Identify which cell holds the provided text, then report its [x, y] central coordinate. 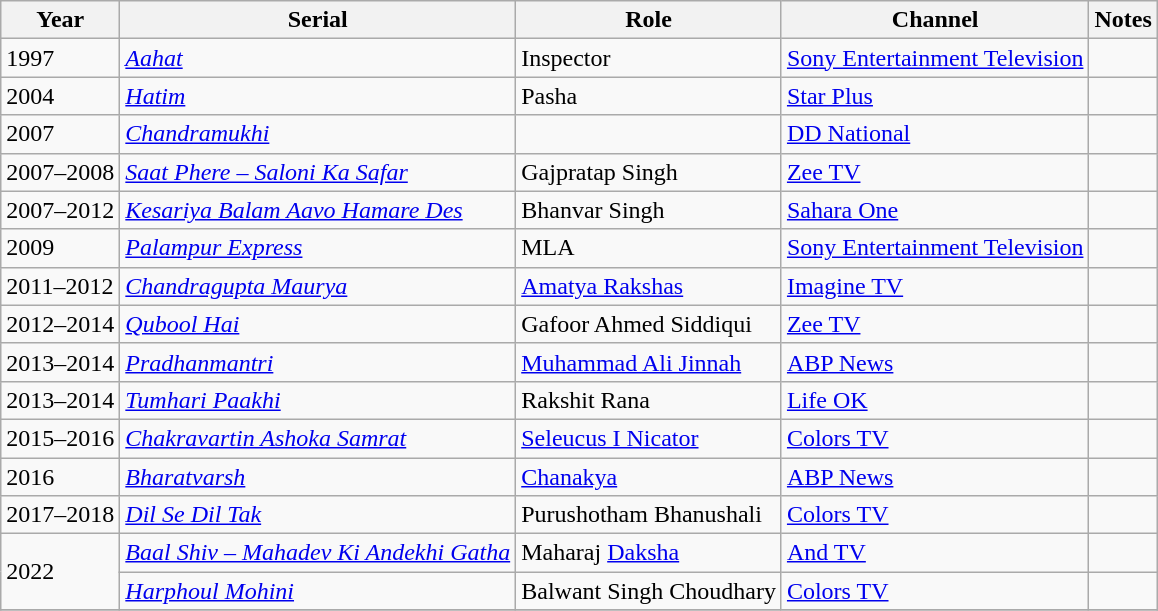
Purushotham Bhanushali [649, 515]
Gajpratap Singh [649, 172]
Star Plus [935, 96]
Sahara One [935, 210]
Chanakya [649, 477]
Hatim [318, 96]
Imagine TV [935, 286]
Chakravartin Ashoka Samrat [318, 438]
2007–2012 [60, 210]
2007 [60, 134]
Amatya Rakshas [649, 286]
Notes [1123, 20]
Chandragupta Maurya [318, 286]
Life OK [935, 400]
Pradhanmantri [318, 362]
Harphoul Mohini [318, 591]
And TV [935, 553]
Serial [318, 20]
Chandramukhi [318, 134]
Bhanvar Singh [649, 210]
2022 [60, 572]
Dil Se Dil Tak [318, 515]
Seleucus I Nicator [649, 438]
Tumhari Paakhi [318, 400]
2011–2012 [60, 286]
2009 [60, 248]
MLA [649, 248]
2016 [60, 477]
Gafoor Ahmed Siddiqui [649, 324]
1997 [60, 58]
Channel [935, 20]
Maharaj Daksha [649, 553]
DD National [935, 134]
Aahat [318, 58]
Bharatvarsh [318, 477]
Balwant Singh Choudhary [649, 591]
Kesariya Balam Aavo Hamare Des [318, 210]
2017–2018 [60, 515]
Rakshit Rana [649, 400]
Pasha [649, 96]
2007–2008 [60, 172]
Year [60, 20]
Saat Phere – Saloni Ka Safar [318, 172]
2004 [60, 96]
Role [649, 20]
Inspector [649, 58]
Baal Shiv – Mahadev Ki Andekhi Gatha [318, 553]
2015–2016 [60, 438]
Qubool Hai [318, 324]
Palampur Express [318, 248]
Muhammad Ali Jinnah [649, 362]
2012–2014 [60, 324]
